Return the [x, y] coordinate for the center point of the cell that contains the specified text.  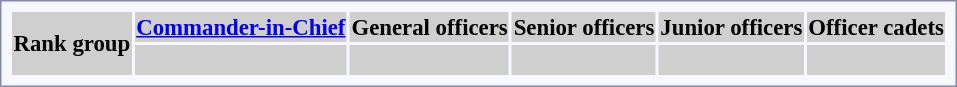
General officers [430, 27]
Senior officers [584, 27]
Officer cadets [876, 27]
Commander-in-Chief [241, 27]
Junior officers [732, 27]
Rank group [72, 44]
